For the text-containing cell, return its midpoint in [x, y] coordinate format. 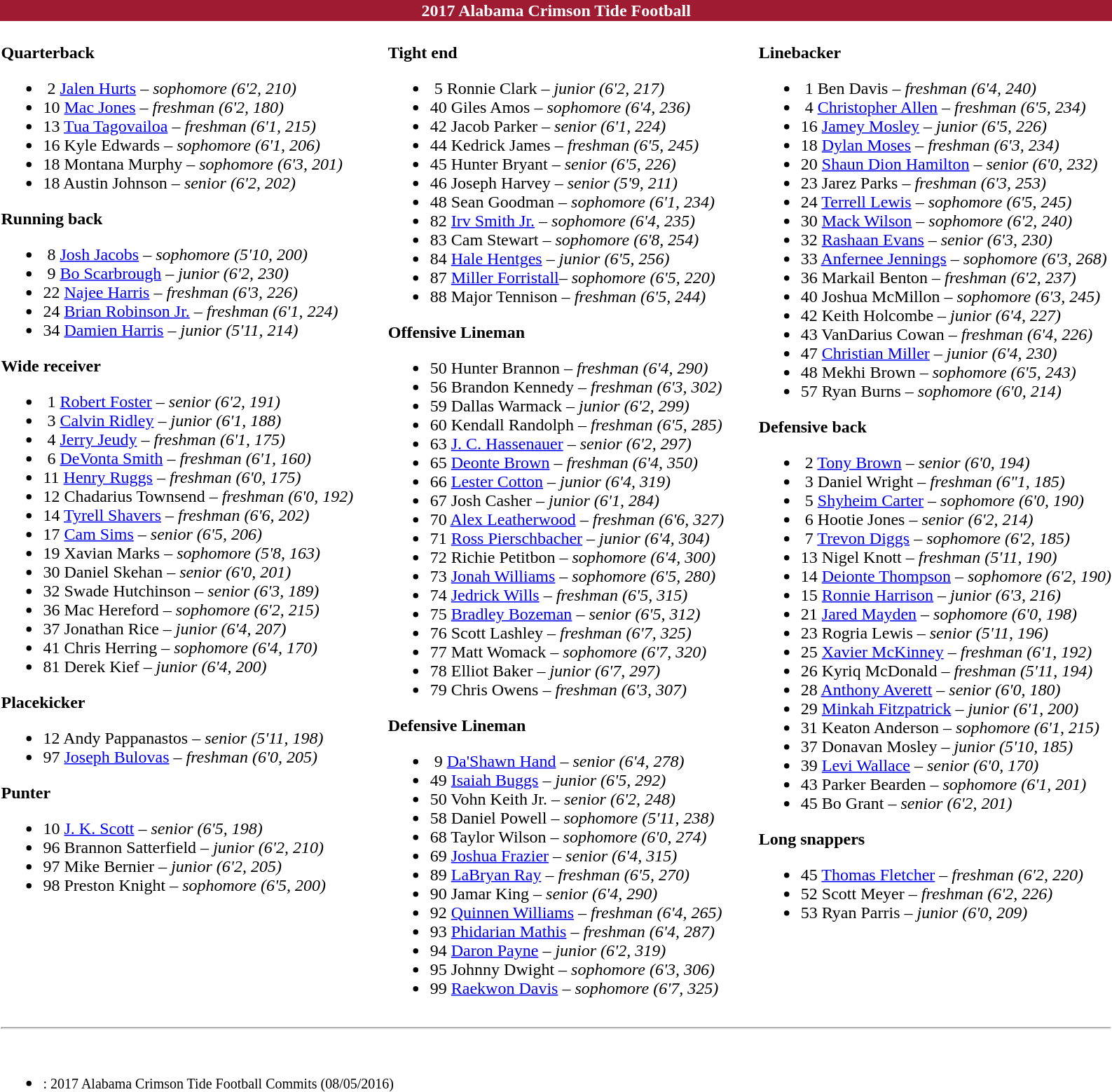
2017 Alabama Crimson Tide Football [556, 11]
